Identify which cell holds the provided text, then report its [X, Y] central coordinate. 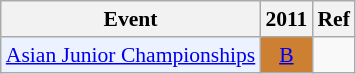
2011 [286, 19]
Ref [333, 19]
Asian Junior Championships [131, 55]
Event [131, 19]
B [286, 55]
